Find where the given text appears and provide that cell's center as (x, y) coordinate. 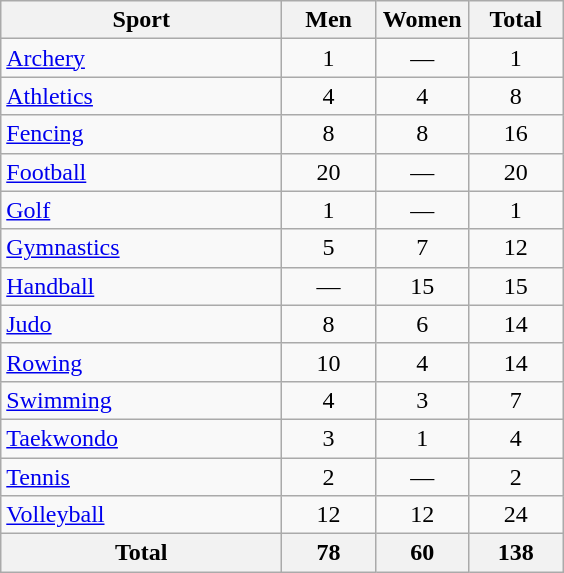
16 (516, 134)
Athletics (142, 96)
Football (142, 172)
Handball (142, 286)
Rowing (142, 362)
5 (329, 248)
Judo (142, 324)
10 (329, 362)
Tennis (142, 477)
78 (329, 553)
Golf (142, 210)
138 (516, 553)
Gymnastics (142, 248)
Fencing (142, 134)
Sport (142, 20)
Women (422, 20)
Taekwondo (142, 438)
Archery (142, 58)
Swimming (142, 400)
60 (422, 553)
6 (422, 324)
24 (516, 515)
Volleyball (142, 515)
Men (329, 20)
